Return [X, Y] of the center of cell containing provided text 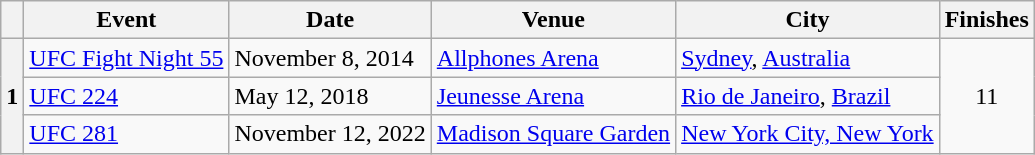
City [808, 20]
Madison Square Garden [553, 134]
UFC Fight Night 55 [126, 58]
UFC 281 [126, 134]
Venue [553, 20]
Rio de Janeiro, Brazil [808, 96]
Sydney, Australia [808, 58]
Event [126, 20]
Allphones Arena [553, 58]
1 [12, 96]
May 12, 2018 [330, 96]
Finishes [986, 20]
Date [330, 20]
11 [986, 96]
November 8, 2014 [330, 58]
November 12, 2022 [330, 134]
New York City, New York [808, 134]
Jeunesse Arena [553, 96]
UFC 224 [126, 96]
